For the text-containing cell, return its midpoint in (x, y) coordinate format. 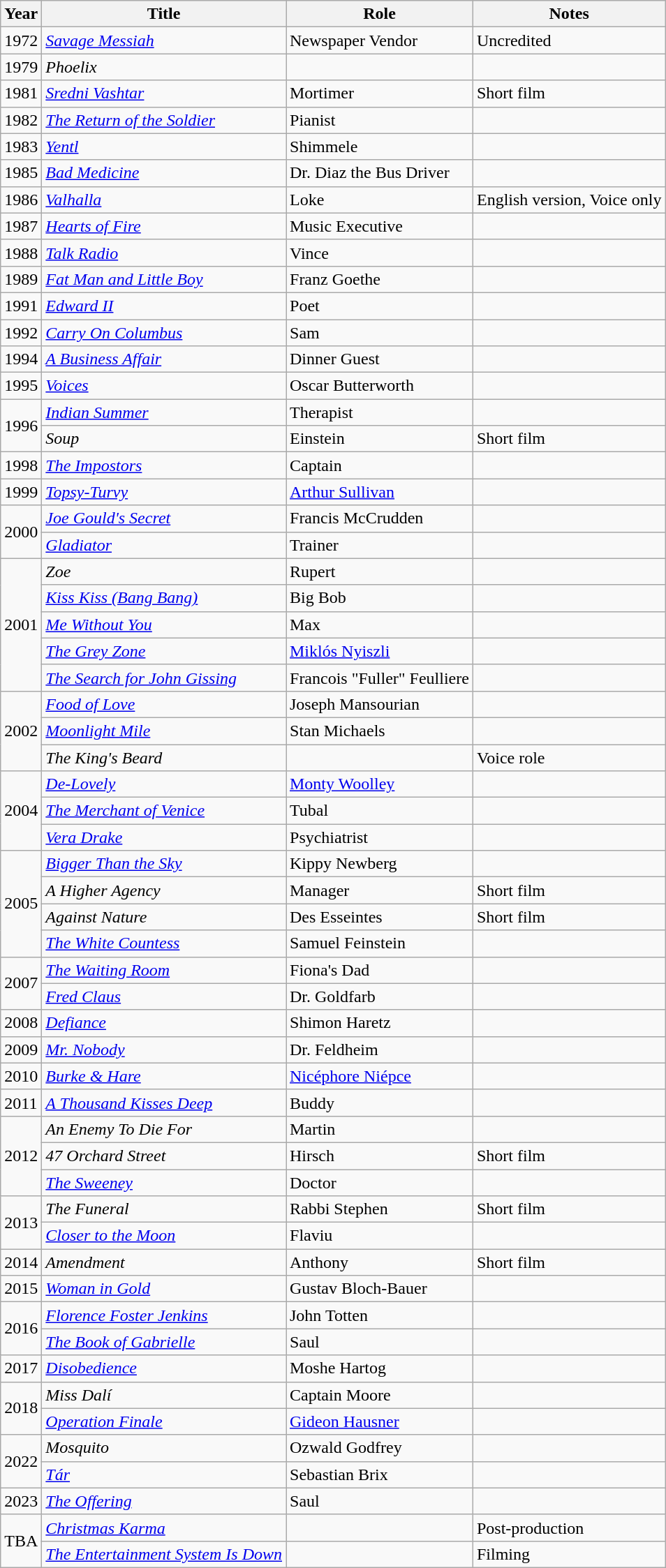
English version, Voice only (569, 200)
2023 (21, 1501)
The Book of Gabrielle (164, 1342)
Voices (164, 386)
Rupert (380, 572)
Sebastian Brix (380, 1474)
Therapist (380, 412)
Burke & Hare (164, 1076)
Dr. Feldheim (380, 1050)
2012 (21, 1156)
Gideon Hausner (380, 1421)
Trainer (380, 545)
Topsy-Turvy (164, 492)
Franz Goethe (380, 279)
The Entertainment System Is Down (164, 1554)
Fiona's Dad (380, 970)
1982 (21, 120)
2007 (21, 983)
Dinner Guest (380, 359)
1999 (21, 492)
Against Nature (164, 917)
Role (380, 14)
Max (380, 625)
Martin (380, 1129)
Shimmele (380, 147)
Joseph Mansourian (380, 704)
Dr. Goldfarb (380, 996)
1998 (21, 465)
Voice role (569, 757)
Psychiatrist (380, 837)
Stan Michaels (380, 731)
Amendment (164, 1262)
The Grey Zone (164, 651)
Moonlight Mile (164, 731)
Joe Gould's Secret (164, 518)
2022 (21, 1461)
1994 (21, 359)
Arthur Sullivan (380, 492)
A Thousand Kisses Deep (164, 1103)
2008 (21, 1023)
2018 (21, 1408)
Florence Foster Jenkins (164, 1315)
2017 (21, 1368)
Tubal (380, 811)
Phoelix (164, 67)
1972 (21, 40)
2005 (21, 904)
Shimon Haretz (380, 1023)
Me Without You (164, 625)
Soup (164, 439)
Sredni Vashtar (164, 94)
Defiance (164, 1023)
The King's Beard (164, 757)
Vera Drake (164, 837)
Zoe (164, 572)
Uncredited (569, 40)
Indian Summer (164, 412)
Doctor (380, 1183)
Notes (569, 14)
1979 (21, 67)
Big Bob (380, 598)
Gustav Bloch-Bauer (380, 1289)
Mortimer (380, 94)
2011 (21, 1103)
The Merchant of Venice (164, 811)
Pianist (380, 120)
Einstein (380, 439)
Bigger Than the Sky (164, 864)
Post-production (569, 1528)
Moshe Hartog (380, 1368)
Manager (380, 890)
Disobedience (164, 1368)
Miss Dalí (164, 1395)
2001 (21, 625)
Fat Man and Little Boy (164, 279)
1992 (21, 333)
Carry On Columbus (164, 333)
Francis McCrudden (380, 518)
Loke (380, 200)
Rabbi Stephen (380, 1209)
Flaviu (380, 1236)
Christmas Karma (164, 1528)
Des Esseintes (380, 917)
1986 (21, 200)
TBA (21, 1541)
Sam (380, 333)
The Return of the Soldier (164, 120)
1996 (21, 426)
Tár (164, 1474)
Talk Radio (164, 253)
Fred Claus (164, 996)
1988 (21, 253)
1989 (21, 279)
2013 (21, 1223)
2010 (21, 1076)
Buddy (380, 1103)
Mr. Nobody (164, 1050)
An Enemy To Die For (164, 1129)
Closer to the Moon (164, 1236)
Edward II (164, 306)
The White Countess (164, 943)
2004 (21, 811)
Nicéphore Niépce (380, 1076)
The Sweeney (164, 1183)
The Offering (164, 1501)
Samuel Feinstein (380, 943)
1981 (21, 94)
Captain (380, 465)
Bad Medicine (164, 173)
2016 (21, 1329)
47 Orchard Street (164, 1156)
Woman in Gold (164, 1289)
2009 (21, 1050)
Vince (380, 253)
John Totten (380, 1315)
Gladiator (164, 545)
Monty Woolley (380, 784)
Savage Messiah (164, 40)
1987 (21, 226)
The Impostors (164, 465)
A Higher Agency (164, 890)
Francois "Fuller" Feulliere (380, 678)
Kiss Kiss (Bang Bang) (164, 598)
Miklós Nyiszli (380, 651)
1991 (21, 306)
Hirsch (380, 1156)
2015 (21, 1289)
Operation Finale (164, 1421)
Dr. Diaz the Bus Driver (380, 173)
Filming (569, 1554)
The Waiting Room (164, 970)
Kippy Newberg (380, 864)
2014 (21, 1262)
Valhalla (164, 200)
Ozwald Godfrey (380, 1448)
Poet (380, 306)
1995 (21, 386)
Hearts of Fire (164, 226)
1983 (21, 147)
Title (164, 14)
2000 (21, 532)
Food of Love (164, 704)
Yentl (164, 147)
Newspaper Vendor (380, 40)
Mosquito (164, 1448)
Year (21, 14)
2002 (21, 731)
The Search for John Gissing (164, 678)
A Business Affair (164, 359)
1985 (21, 173)
Music Executive (380, 226)
De-Lovely (164, 784)
Anthony (380, 1262)
Oscar Butterworth (380, 386)
The Funeral (164, 1209)
Captain Moore (380, 1395)
